Return the (X, Y) coordinate for the center point of the cell that contains the specified text.  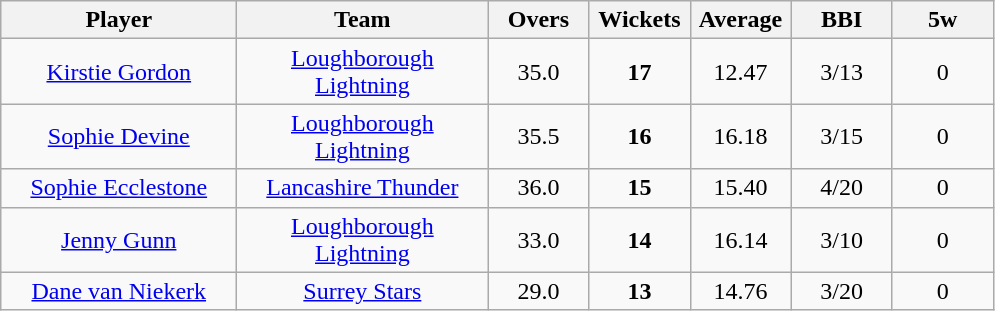
Wickets (640, 20)
Player (119, 20)
35.0 (538, 72)
BBI (842, 20)
36.0 (538, 188)
14 (640, 240)
16.18 (740, 136)
13 (640, 291)
16 (640, 136)
12.47 (740, 72)
33.0 (538, 240)
Surrey Stars (362, 291)
5w (942, 20)
4/20 (842, 188)
Lancashire Thunder (362, 188)
15 (640, 188)
Team (362, 20)
15.40 (740, 188)
Jenny Gunn (119, 240)
29.0 (538, 291)
Kirstie Gordon (119, 72)
16.14 (740, 240)
Sophie Ecclestone (119, 188)
Dane van Niekerk (119, 291)
Average (740, 20)
Sophie Devine (119, 136)
3/10 (842, 240)
14.76 (740, 291)
17 (640, 72)
3/13 (842, 72)
35.5 (538, 136)
Overs (538, 20)
3/15 (842, 136)
3/20 (842, 291)
